Scan for the cell matching the given text and deliver its [x, y] coordinate at center. 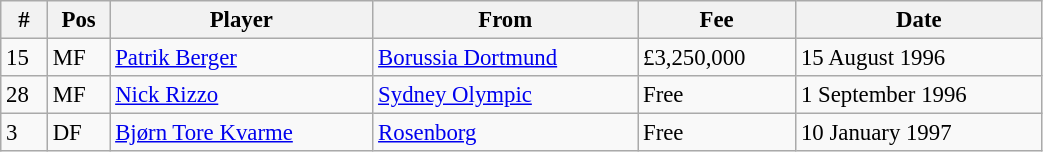
15 [24, 58]
DF [78, 133]
# [24, 20]
Sydney Olympic [506, 95]
Pos [78, 20]
3 [24, 133]
Nick Rizzo [242, 95]
10 January 1997 [919, 133]
1 September 1996 [919, 95]
Fee [717, 20]
Date [919, 20]
Bjørn Tore Kvarme [242, 133]
Player [242, 20]
From [506, 20]
28 [24, 95]
Rosenborg [506, 133]
Borussia Dortmund [506, 58]
15 August 1996 [919, 58]
£3,250,000 [717, 58]
Patrik Berger [242, 58]
